Return (x, y) of the center of cell containing provided text 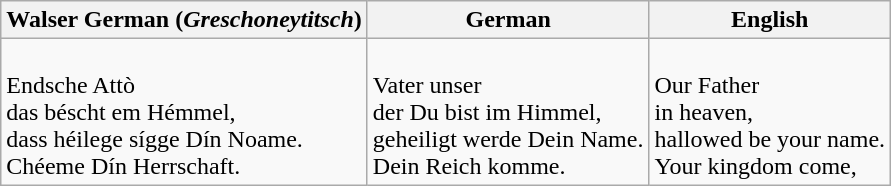
Vater unser der Du bist im Himmel, geheiligt werde Dein Name. Dein Reich komme. (508, 112)
German (508, 20)
Endsche Attò das béscht em Hémmel, dass héilege sígge Dín Noame. Chéeme Dín Herrschaft. (184, 112)
Our Father in heaven, hallowed be your name. Your kingdom come, (770, 112)
Walser German (Greschoneytitsch) (184, 20)
English (770, 20)
